Return the [X, Y] coordinate for the center point of the cell that contains the specified text.  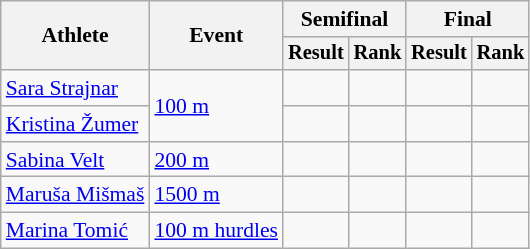
100 m hurdles [216, 231]
Semifinal [344, 19]
1500 m [216, 195]
Sara Strajnar [76, 88]
Maruša Mišmaš [76, 195]
Event [216, 36]
100 m [216, 106]
Kristina Žumer [76, 124]
Marina Tomić [76, 231]
200 m [216, 160]
Sabina Velt [76, 160]
Athlete [76, 36]
Final [468, 19]
